Locate the cell with the specified text and output its [X, Y] center coordinate. 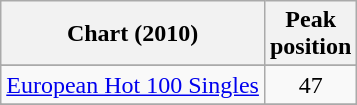
47 [310, 85]
Peakposition [310, 34]
European Hot 100 Singles [133, 85]
Chart (2010) [133, 34]
